Scan for the cell matching the given text and deliver its (x, y) coordinate at center. 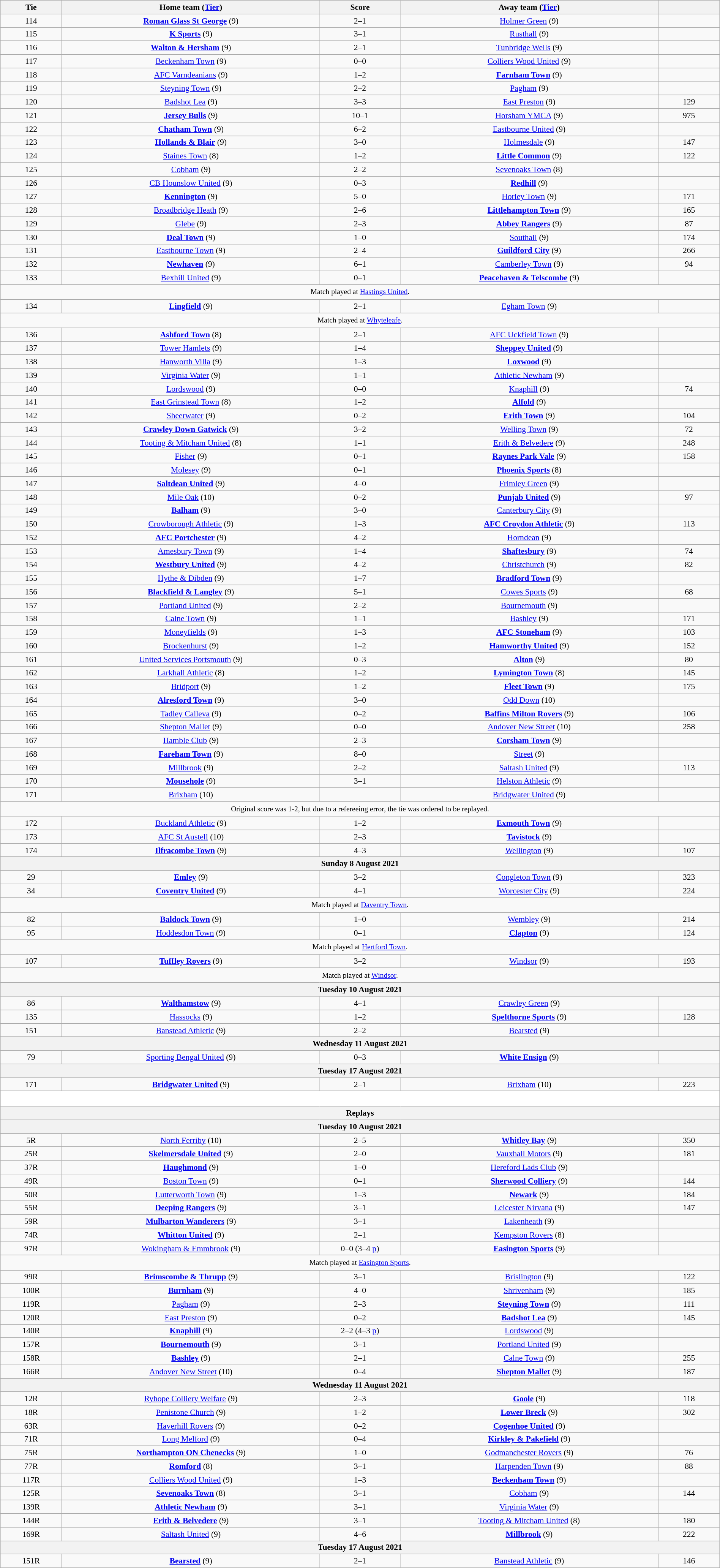
50R (31, 1195)
166 (31, 727)
2–5 (360, 1140)
4–3 (360, 850)
Bexhill United (9) (191, 278)
71R (31, 1440)
141 (31, 402)
Original score was 1-2, but due to a refereeing error, the tie was ordered to be replayed. (360, 809)
Street (9) (529, 754)
Sunday 8 August 2021 (360, 864)
Crowborough Athletic (9) (191, 524)
975 (689, 115)
Kempston Rovers (8) (529, 1235)
Shrivenham (9) (529, 1291)
142 (31, 416)
Ashford Town (8) (191, 335)
Haverhill Rovers (9) (191, 1426)
Haughmond (9) (191, 1167)
Baldock Town (9) (191, 919)
Fisher (9) (191, 457)
99R (31, 1277)
125 (31, 170)
Glebe (9) (191, 224)
Crawley Down Gatwick (9) (191, 430)
Northampton ON Chenecks (9) (191, 1453)
Brislington (9) (529, 1277)
Jersey Bulls (9) (191, 115)
120 (31, 102)
Kirkley & Pakefield (9) (529, 1440)
8–0 (360, 754)
169R (31, 1534)
77R (31, 1467)
Match played at Hertford Town. (360, 947)
185 (689, 1291)
Lakenheath (9) (529, 1222)
White Ensign (9) (529, 1057)
Walton & Hersham (9) (191, 48)
Spelthorne Sports (9) (529, 1017)
148 (31, 497)
Wembley (9) (529, 919)
224 (689, 891)
Tunbridge Wells (9) (529, 48)
140R (31, 1331)
Sheerwater (9) (191, 416)
Welling Town (9) (529, 430)
76 (689, 1453)
United Services Portsmouth (9) (191, 659)
Lingfield (9) (191, 306)
Chatham Town (9) (191, 129)
Lutterworth Town (9) (191, 1195)
248 (689, 443)
Sporting Bengal United (9) (191, 1057)
159 (31, 632)
55R (31, 1208)
Hollands & Blair (9) (191, 142)
1–7 (360, 579)
Littlehampton Town (9) (529, 210)
Camberley Town (9) (529, 264)
Molesey (9) (191, 470)
72 (689, 430)
139R (31, 1507)
North Ferriby (10) (191, 1140)
Erith Town (9) (529, 416)
94 (689, 264)
Buckland Athletic (9) (191, 823)
Penistone Church (9) (191, 1412)
Tie (31, 7)
164 (31, 700)
158R (31, 1358)
Odd Down (10) (529, 700)
136 (31, 335)
Blackfield & Langley (9) (191, 592)
258 (689, 727)
95 (31, 933)
87 (689, 224)
0–0 (3–4 p) (360, 1249)
6–1 (360, 264)
134 (31, 306)
Horley Town (9) (529, 197)
Boston Town (9) (191, 1181)
350 (689, 1140)
Whitton United (9) (191, 1235)
123 (31, 142)
Walthamstow (9) (191, 1003)
4–6 (360, 1534)
Sheppey United (9) (529, 348)
Roman Glass St George (9) (191, 21)
2–4 (360, 251)
74R (31, 1235)
Deeping Rangers (9) (191, 1208)
AFC Uckfield Town (9) (529, 335)
49R (31, 1181)
Brimscombe & Thrupp (9) (191, 1277)
Amesbury Town (9) (191, 551)
Balham (9) (191, 511)
131 (31, 251)
163 (31, 687)
Tadley Calleva (9) (191, 714)
AFC St Austell (10) (191, 837)
Horndean (9) (529, 538)
103 (689, 632)
157R (31, 1345)
193 (689, 961)
Westbury United (9) (191, 565)
Ilfracombe Town (9) (191, 850)
162 (31, 673)
Saltdean United (9) (191, 484)
Ryhope Colliery Welfare (9) (191, 1399)
79 (31, 1057)
Vauxhall Motors (9) (529, 1154)
Loxwood (9) (529, 362)
156 (31, 592)
Score (360, 7)
Sherwood Colliery (9) (529, 1181)
Shaftesbury (9) (529, 551)
K Sports (9) (191, 34)
266 (689, 251)
Clapton (9) (529, 933)
173 (31, 837)
126 (31, 183)
161 (31, 659)
Holmer Green (9) (529, 21)
Match played at Whyteleafe. (360, 321)
Bradford Town (9) (529, 579)
Larkhall Athletic (8) (191, 673)
169 (31, 768)
157 (31, 605)
Mulbarton Wanderers (9) (191, 1222)
168 (31, 754)
222 (689, 1534)
106 (689, 714)
111 (689, 1304)
255 (689, 1358)
133 (31, 278)
AFC Varndeanians (9) (191, 75)
Fareham Town (9) (191, 754)
Christchurch (9) (529, 565)
Goole (9) (529, 1399)
Raynes Park Vale (9) (529, 457)
Eastbourne United (9) (529, 129)
119 (31, 89)
Alfold (9) (529, 402)
Canterbury City (9) (529, 511)
Punjab United (9) (529, 497)
Mousehole (9) (191, 781)
115 (31, 34)
80 (689, 659)
144R (31, 1521)
175 (689, 687)
Whitley Bay (9) (529, 1140)
Kennington (9) (191, 197)
Egham Town (9) (529, 306)
97 (689, 497)
6–2 (360, 129)
Redhill (9) (529, 183)
Wellington (9) (529, 850)
Moneyfields (9) (191, 632)
Hamworthy United (9) (529, 646)
167 (31, 741)
Newhaven (9) (191, 264)
Fleet Town (9) (529, 687)
Hamble Club (9) (191, 741)
3–3 (360, 102)
CB Hounslow United (9) (191, 183)
Hoddesdon Town (9) (191, 933)
Frimley Green (9) (529, 484)
166R (31, 1372)
Farnham Town (9) (529, 75)
Easington Sports (9) (529, 1249)
Alresford Town (9) (191, 700)
Cowes Sports (9) (529, 592)
Tavistock (9) (529, 837)
East Grinstead Town (8) (191, 402)
150 (31, 524)
Alton (9) (529, 659)
29 (31, 877)
Windsor (9) (529, 961)
181 (689, 1154)
Lower Breck (9) (529, 1412)
97R (31, 1249)
Romford (8) (191, 1467)
Hereford Lads Club (9) (529, 1167)
Exmouth Town (9) (529, 823)
151 (31, 1031)
Horsham YMCA (9) (529, 115)
Match played at Windsor. (360, 975)
139 (31, 375)
187 (689, 1372)
Hythe & Dibden (9) (191, 579)
86 (31, 1003)
160 (31, 646)
130 (31, 237)
Guildford City (9) (529, 251)
Hassocks (9) (191, 1017)
Godmanchester Rovers (9) (529, 1453)
104 (689, 416)
Long Melford (9) (191, 1440)
180 (689, 1521)
132 (31, 264)
2–2 (4–3 p) (360, 1331)
Worcester City (9) (529, 891)
Burnham (9) (191, 1291)
Abbey Rangers (9) (529, 224)
125R (31, 1494)
10–1 (360, 115)
18R (31, 1412)
119R (31, 1304)
Cogenhoe United (9) (529, 1426)
143 (31, 430)
Skelmersdale United (9) (191, 1154)
Rusthall (9) (529, 34)
138 (31, 362)
Congleton Town (9) (529, 877)
75R (31, 1453)
Away team (Tier) (529, 7)
Helston Athletic (9) (529, 781)
Little Common (9) (529, 156)
2–6 (360, 210)
AFC Croydon Athletic (9) (529, 524)
154 (31, 565)
37R (31, 1167)
Replays (360, 1113)
5–0 (360, 197)
127 (31, 197)
Corsham Town (9) (529, 741)
135 (31, 1017)
34 (31, 891)
120R (31, 1318)
Eastbourne Town (9) (191, 251)
151R (31, 1561)
5–1 (360, 592)
121 (31, 115)
Tuffley Rovers (9) (191, 961)
184 (689, 1195)
63R (31, 1426)
117R (31, 1480)
223 (689, 1084)
Crawley Green (9) (529, 1003)
Broadbridge Heath (9) (191, 210)
Phoenix Sports (8) (529, 470)
140 (31, 389)
Hanworth Villa (9) (191, 362)
214 (689, 919)
68 (689, 592)
59R (31, 1222)
172 (31, 823)
Southall (9) (529, 237)
Baffins Milton Rovers (9) (529, 714)
Harpenden Town (9) (529, 1467)
5R (31, 1140)
Leicester Nirvana (9) (529, 1208)
Match played at Hastings United. (360, 292)
100R (31, 1291)
Match played at Daventry Town. (360, 905)
AFC Portchester (9) (191, 538)
149 (31, 511)
Mile Oak (10) (191, 497)
Newark (9) (529, 1195)
Home team (Tier) (191, 7)
Coventry United (9) (191, 891)
114 (31, 21)
Bridport (9) (191, 687)
Staines Town (8) (191, 156)
302 (689, 1412)
Lymington Town (8) (529, 673)
Deal Town (9) (191, 237)
170 (31, 781)
Wokingham & Emmbrook (9) (191, 1249)
Peacehaven & Telscombe (9) (529, 278)
2–0 (360, 1154)
Holmesdale (9) (529, 142)
117 (31, 62)
Tower Hamlets (9) (191, 348)
AFC Stoneham (9) (529, 632)
323 (689, 877)
Brockenhurst (9) (191, 646)
88 (689, 1467)
25R (31, 1154)
153 (31, 551)
Emley (9) (191, 877)
12R (31, 1399)
137 (31, 348)
155 (31, 579)
Match played at Easington Sports. (360, 1263)
116 (31, 48)
